Identify which cell holds the provided text, then report its [x, y] central coordinate. 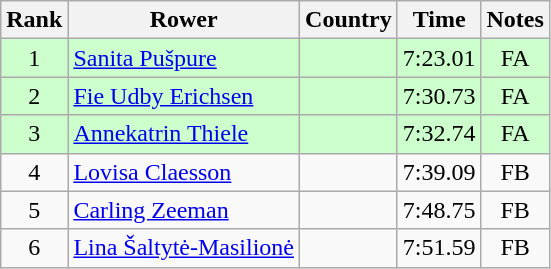
7:32.74 [439, 134]
7:48.75 [439, 210]
Sanita Pušpure [184, 58]
6 [34, 248]
5 [34, 210]
7:39.09 [439, 172]
3 [34, 134]
7:30.73 [439, 96]
2 [34, 96]
Annekatrin Thiele [184, 134]
1 [34, 58]
Notes [515, 20]
Carling Zeeman [184, 210]
Country [349, 20]
7:23.01 [439, 58]
Fie Udby Erichsen [184, 96]
Lovisa Claesson [184, 172]
Time [439, 20]
4 [34, 172]
7:51.59 [439, 248]
Rower [184, 20]
Lina Šaltytė-Masilionė [184, 248]
Rank [34, 20]
